Determine the (X, Y) coordinate at the center of the cell enclosing the given text.  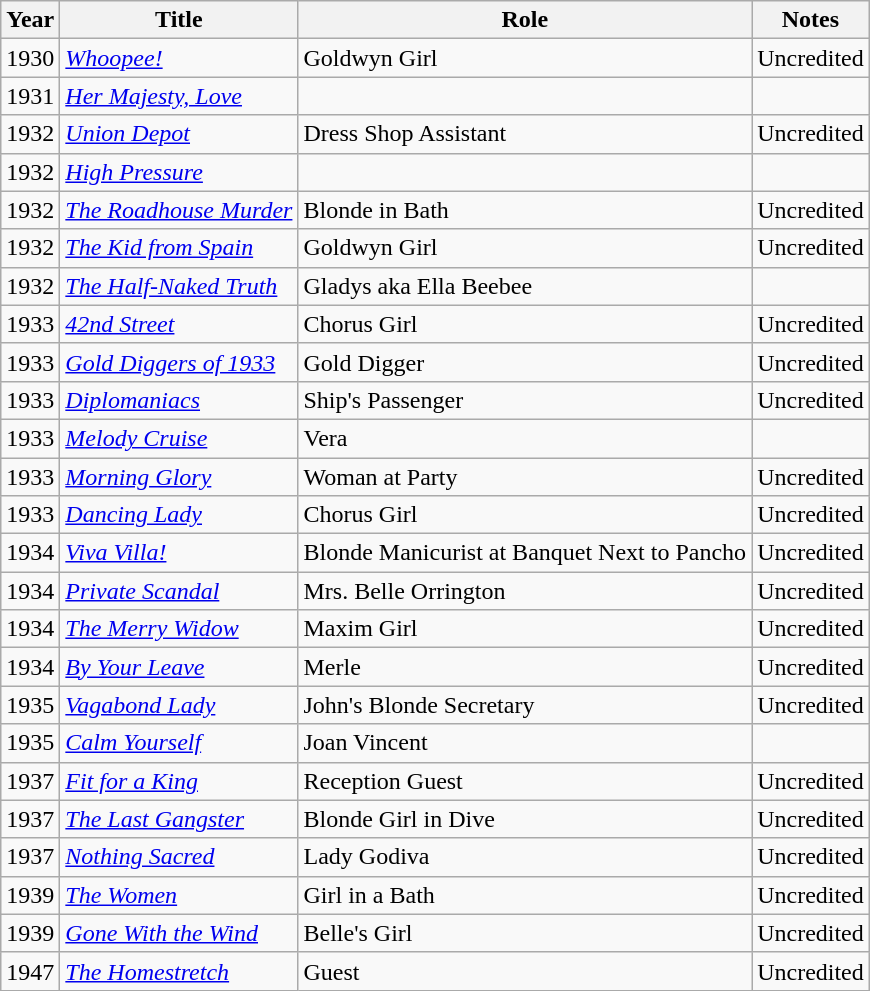
Vagabond Lady (179, 705)
By Your Leave (179, 667)
High Pressure (179, 172)
Whoopee! (179, 58)
1931 (30, 96)
Year (30, 20)
The Roadhouse Murder (179, 210)
Diplomaniacs (179, 400)
Girl in a Bath (525, 895)
Calm Yourself (179, 743)
The Women (179, 895)
Title (179, 20)
Vera (525, 438)
John's Blonde Secretary (525, 705)
Private Scandal (179, 591)
Reception Guest (525, 781)
Joan Vincent (525, 743)
Fit for a King (179, 781)
Woman at Party (525, 477)
Guest (525, 971)
The Last Gangster (179, 819)
Role (525, 20)
The Half-Naked Truth (179, 286)
Melody Cruise (179, 438)
Union Depot (179, 134)
Dancing Lady (179, 515)
Blonde Girl in Dive (525, 819)
Blonde Manicurist at Banquet Next to Pancho (525, 553)
Belle's Girl (525, 933)
Gold Diggers of 1933 (179, 362)
Dress Shop Assistant (525, 134)
Maxim Girl (525, 629)
The Merry Widow (179, 629)
Gladys aka Ella Beebee (525, 286)
Gone With the Wind (179, 933)
The Kid from Spain (179, 248)
Lady Godiva (525, 857)
Viva Villa! (179, 553)
Nothing Sacred (179, 857)
Merle (525, 667)
42nd Street (179, 324)
Notes (811, 20)
1930 (30, 58)
Blonde in Bath (525, 210)
Ship's Passenger (525, 400)
Mrs. Belle Orrington (525, 591)
Gold Digger (525, 362)
Morning Glory (179, 477)
Her Majesty, Love (179, 96)
The Homestretch (179, 971)
1947 (30, 971)
